Locate the cell with the specified text and output its [X, Y] center coordinate. 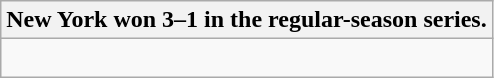
New York won 3–1 in the regular-season series. [246, 20]
